Identify which cell holds the provided text, then report its (x, y) central coordinate. 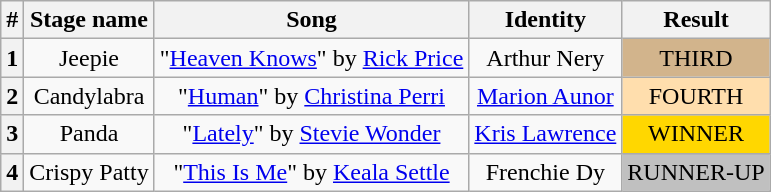
Arthur Nery (546, 58)
FOURTH (696, 96)
2 (12, 96)
Candylabra (89, 96)
Identity (546, 20)
Kris Lawrence (546, 134)
"Heaven Knows" by Rick Price (312, 58)
RUNNER-UP (696, 172)
"Lately" by Stevie Wonder (312, 134)
1 (12, 58)
Marion Aunor (546, 96)
WINNER (696, 134)
Song (312, 20)
Frenchie Dy (546, 172)
3 (12, 134)
4 (12, 172)
Stage name (89, 20)
"Human" by Christina Perri (312, 96)
Crispy Patty (89, 172)
Result (696, 20)
Jeepie (89, 58)
THIRD (696, 58)
# (12, 20)
"This Is Me" by Keala Settle (312, 172)
Panda (89, 134)
